Return the (x, y) coordinate for the center point of the cell that contains the specified text.  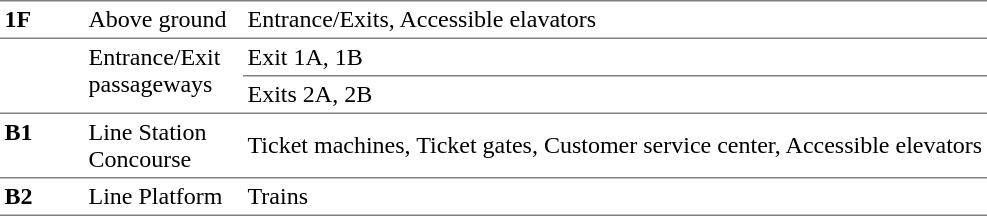
Ticket machines, Ticket gates, Customer service center, Accessible elevators (615, 146)
Entrance/Exits, Accessible elavators (510, 20)
Line Station Concourse (164, 146)
1F (42, 20)
Exit 1A, 1B (615, 58)
Entrance/Exit passageways (164, 76)
Line Platform (164, 197)
Above ground (164, 20)
Trains (615, 197)
Exits 2A, 2B (615, 95)
B2 (42, 197)
B1 (42, 146)
